Determine the (X, Y) coordinate at the center of the cell enclosing the given text.  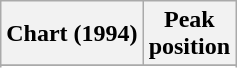
Peakposition (189, 34)
Chart (1994) (72, 34)
